Capture the cell that displays the provided text and extract its [x, y] central coordinate. 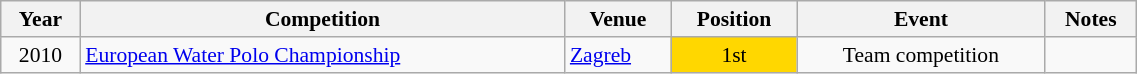
Position [734, 19]
Team competition [921, 55]
2010 [40, 55]
Zagreb [618, 55]
Year [40, 19]
European Water Polo Championship [322, 55]
Notes [1091, 19]
Venue [618, 19]
Competition [322, 19]
1st [734, 55]
Event [921, 19]
